Pinpoint the cell where the given text exists, returning its [x, y] midpoint coordinate. 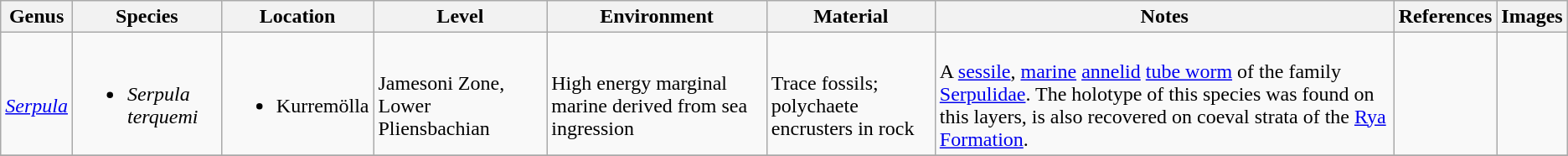
High energy marginal marine derived from sea ingression [657, 94]
Images [1532, 17]
Location [297, 17]
Serpula [37, 94]
Level [461, 17]
Species [147, 17]
Jamesoni Zone, Lower Pliensbachian [461, 94]
Environment [657, 17]
References [1446, 17]
Kurremölla [297, 94]
Trace fossils; polychaete encrusters in rock [851, 94]
Material [851, 17]
Serpula terquemi [147, 94]
Genus [37, 17]
Notes [1164, 17]
